Detect which cell encompasses the target text, then output its (X, Y) center coordinate. 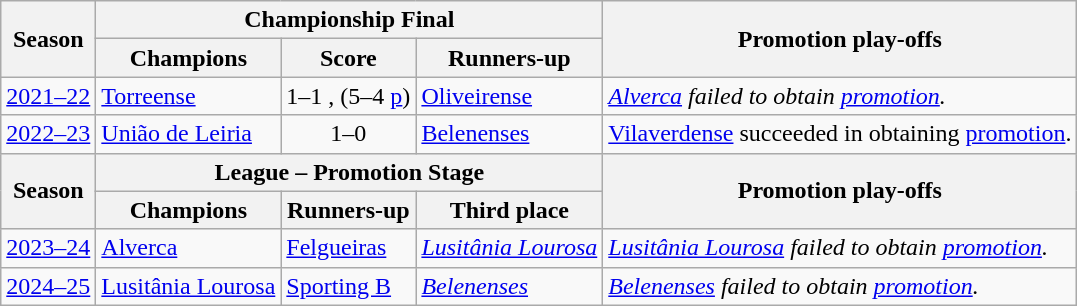
1–0 (348, 134)
Championship Final (350, 20)
Lusitânia Lourosa failed to obtain promotion. (840, 248)
League – Promotion Stage (350, 172)
Third place (510, 210)
União de Leiria (188, 134)
2023–24 (48, 248)
Alverca (188, 248)
1–1 , (5–4 p) (348, 96)
Oliveirense (510, 96)
Score (348, 58)
Vilaverdense succeeded in obtaining promotion. (840, 134)
2024–25 (48, 286)
2021–22 (48, 96)
Torreense (188, 96)
Belenenses failed to obtain promotion. (840, 286)
Felgueiras (348, 248)
Alverca failed to obtain promotion. (840, 96)
2022–23 (48, 134)
Sporting B (348, 286)
